Identify which cell holds the provided text, then report its (X, Y) central coordinate. 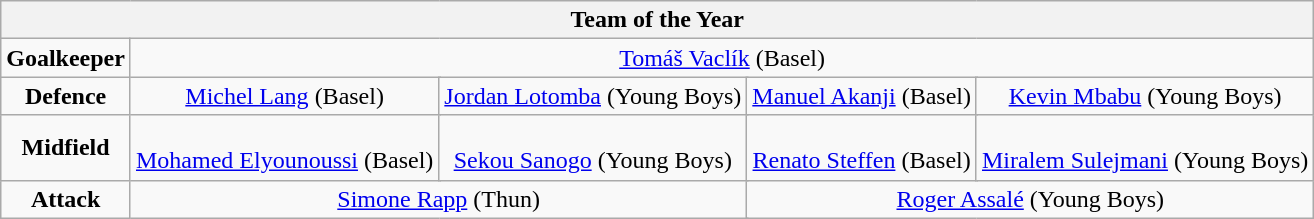
Sekou Sanogo (Young Boys) (593, 148)
Team of the Year (658, 20)
Tomáš Vaclík (Basel) (722, 58)
Roger Assalé (Young Boys) (1030, 199)
Renato Steffen (Basel) (862, 148)
Mohamed Elyounoussi (Basel) (284, 148)
Simone Rapp (Thun) (438, 199)
Defence (66, 96)
Miralem Sulejmani (Young Boys) (1144, 148)
Kevin Mbabu (Young Boys) (1144, 96)
Attack (66, 199)
Jordan Lotomba (Young Boys) (593, 96)
Goalkeeper (66, 58)
Midfield (66, 148)
Manuel Akanji (Basel) (862, 96)
Michel Lang (Basel) (284, 96)
